For the text-containing cell, return its midpoint in [X, Y] coordinate format. 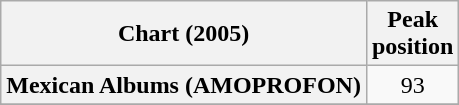
Peakposition [412, 34]
Chart (2005) [184, 34]
93 [412, 85]
Mexican Albums (AMOPROFON) [184, 85]
